Return [X, Y] of the center of cell containing provided text 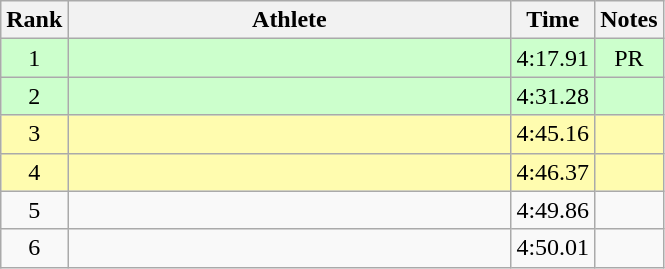
1 [34, 58]
Rank [34, 20]
4 [34, 172]
Athlete [290, 20]
4:50.01 [553, 248]
2 [34, 96]
4:17.91 [553, 58]
5 [34, 210]
PR [629, 58]
4:49.86 [553, 210]
4:46.37 [553, 172]
4:45.16 [553, 134]
4:31.28 [553, 96]
Notes [629, 20]
3 [34, 134]
6 [34, 248]
Time [553, 20]
